Search for the cell housing the specified text and yield its (x, y) center coordinate. 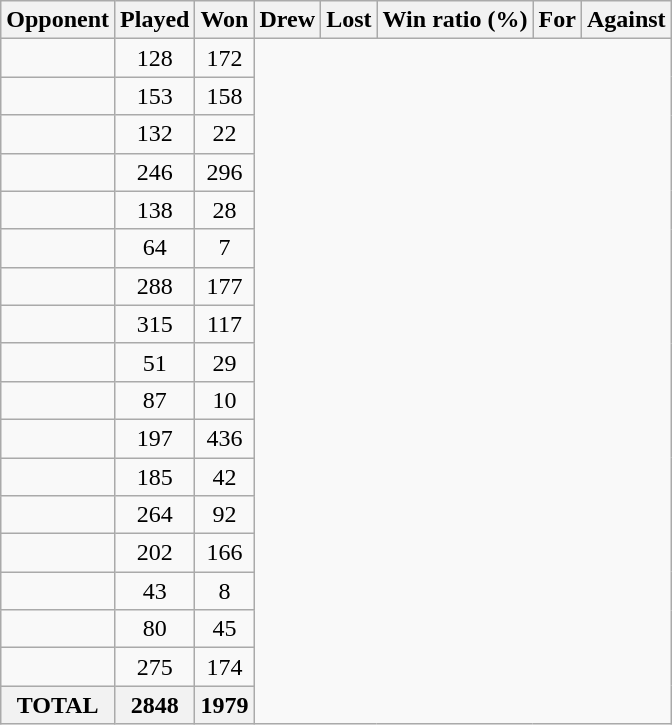
Won (224, 20)
202 (155, 553)
132 (155, 134)
Played (155, 20)
1979 (224, 705)
2848 (155, 705)
43 (155, 591)
288 (155, 286)
315 (155, 324)
153 (155, 96)
Win ratio (%) (455, 20)
128 (155, 58)
92 (224, 515)
64 (155, 248)
Lost (349, 20)
177 (224, 286)
TOTAL (58, 705)
28 (224, 210)
296 (224, 172)
80 (155, 629)
166 (224, 553)
51 (155, 362)
For (557, 20)
246 (155, 172)
Against (626, 20)
Opponent (58, 20)
87 (155, 400)
42 (224, 477)
8 (224, 591)
185 (155, 477)
138 (155, 210)
275 (155, 667)
158 (224, 96)
45 (224, 629)
7 (224, 248)
29 (224, 362)
Drew (288, 20)
264 (155, 515)
436 (224, 438)
22 (224, 134)
174 (224, 667)
10 (224, 400)
172 (224, 58)
197 (155, 438)
117 (224, 324)
